Identify which cell holds the provided text, then report its [X, Y] central coordinate. 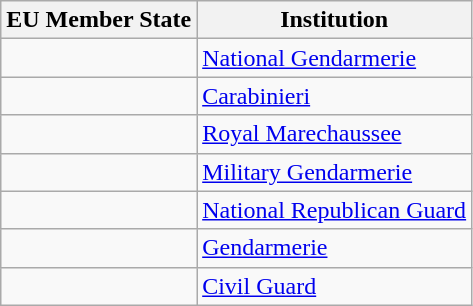
Military Gendarmerie [334, 172]
EU Member State [99, 20]
National Gendarmerie [334, 58]
National Republican Guard [334, 210]
Gendarmerie [334, 248]
Institution [334, 20]
Royal Marechaussee [334, 134]
Civil Guard [334, 286]
Carabinieri [334, 96]
